Search for the cell housing the specified text and yield its [X, Y] center coordinate. 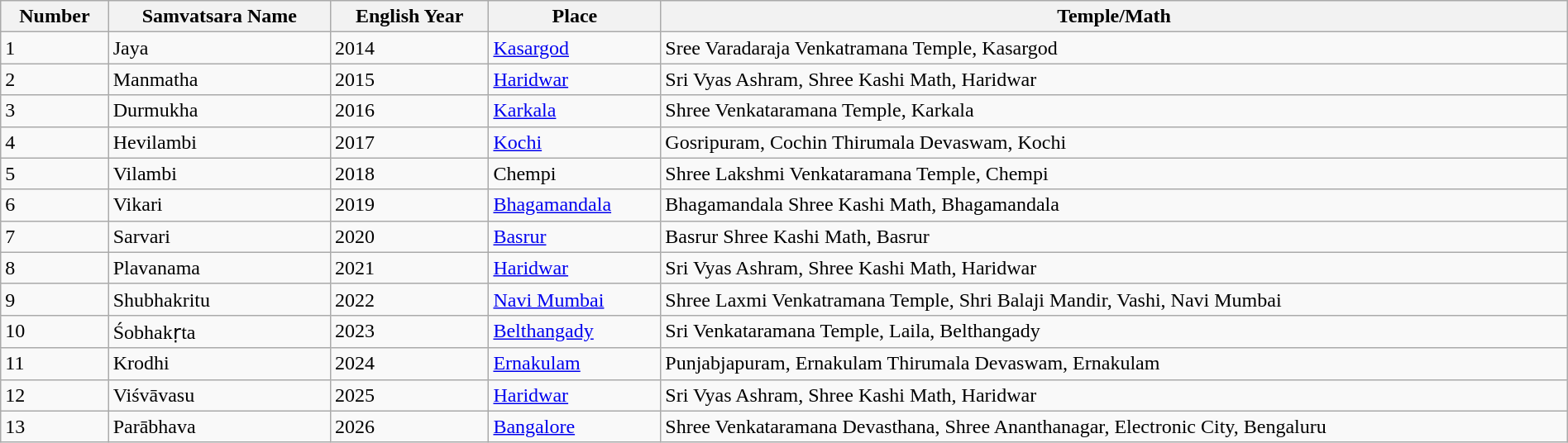
2019 [409, 205]
Krodhi [219, 364]
Bangalore [575, 426]
11 [55, 364]
Belthangady [575, 331]
Samvatsara Name [219, 17]
9 [55, 299]
5 [55, 174]
3 [55, 111]
Karkala [575, 111]
2026 [409, 426]
Ernakulam [575, 364]
13 [55, 426]
Hevilambi [219, 142]
Punjabjapuram, Ernakulam Thirumala Devaswam, Ernakulam [1114, 364]
2022 [409, 299]
Bhagamandala [575, 205]
Kasargod [575, 48]
Shubhakritu [219, 299]
Number [55, 17]
6 [55, 205]
2 [55, 79]
Vilambi [219, 174]
Shree Lakshmi Venkataramana Temple, Chempi [1114, 174]
2025 [409, 395]
Shree Venkataramana Devasthana, Shree Ananthanagar, Electronic City, Bengaluru [1114, 426]
Sri Venkataramana Temple, Laila, Belthangady [1114, 331]
Viśvāvasu [219, 395]
2020 [409, 236]
Vikari [219, 205]
Sree Varadaraja Venkatramana Temple, Kasargod [1114, 48]
Sarvari [219, 236]
8 [55, 268]
Basrur [575, 236]
Chempi [575, 174]
2023 [409, 331]
Durmukha [219, 111]
2016 [409, 111]
Navi Mumbai [575, 299]
2015 [409, 79]
2021 [409, 268]
Plavanama [219, 268]
Shree Venkataramana Temple, Karkala [1114, 111]
1 [55, 48]
7 [55, 236]
4 [55, 142]
Parābhava [219, 426]
Shree Laxmi Venkatramana Temple, Shri Balaji Mandir, Vashi, Navi Mumbai [1114, 299]
2014 [409, 48]
English Year [409, 17]
Gosripuram, Cochin Thirumala Devaswam, Kochi [1114, 142]
Jaya [219, 48]
Place [575, 17]
Manmatha [219, 79]
10 [55, 331]
Bhagamandala Shree Kashi Math, Bhagamandala [1114, 205]
2018 [409, 174]
Basrur Shree Kashi Math, Basrur [1114, 236]
Śobhakṛta [219, 331]
Temple/Math [1114, 17]
Kochi [575, 142]
2017 [409, 142]
12 [55, 395]
2024 [409, 364]
